Find where the given text appears and provide that cell's center as (X, Y) coordinate. 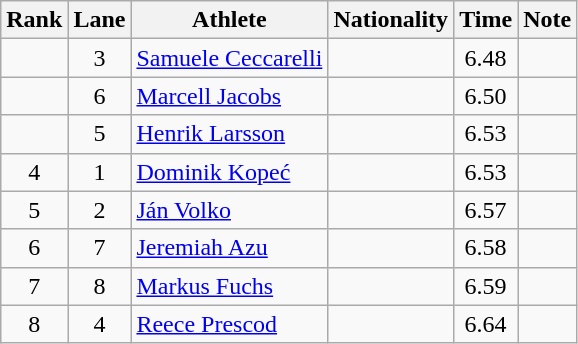
6.57 (486, 210)
Reece Prescod (230, 324)
Dominik Kopeć (230, 172)
6.48 (486, 58)
Time (486, 20)
Lane (100, 20)
Henrik Larsson (230, 134)
6.64 (486, 324)
Athlete (230, 20)
Rank (34, 20)
6.50 (486, 96)
Note (548, 20)
Jeremiah Azu (230, 248)
6.58 (486, 248)
3 (100, 58)
Markus Fuchs (230, 286)
2 (100, 210)
Nationality (391, 20)
6.59 (486, 286)
Ján Volko (230, 210)
1 (100, 172)
Samuele Ceccarelli (230, 58)
Marcell Jacobs (230, 96)
